Scan for the cell matching the given text and deliver its (X, Y) coordinate at center. 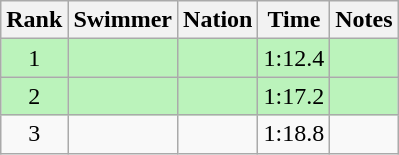
1:18.8 (294, 134)
Notes (364, 20)
Rank (34, 20)
Time (294, 20)
1:12.4 (294, 58)
1:17.2 (294, 96)
1 (34, 58)
3 (34, 134)
2 (34, 96)
Nation (218, 20)
Swimmer (123, 20)
